Find where the given text appears and provide that cell's center as [x, y] coordinate. 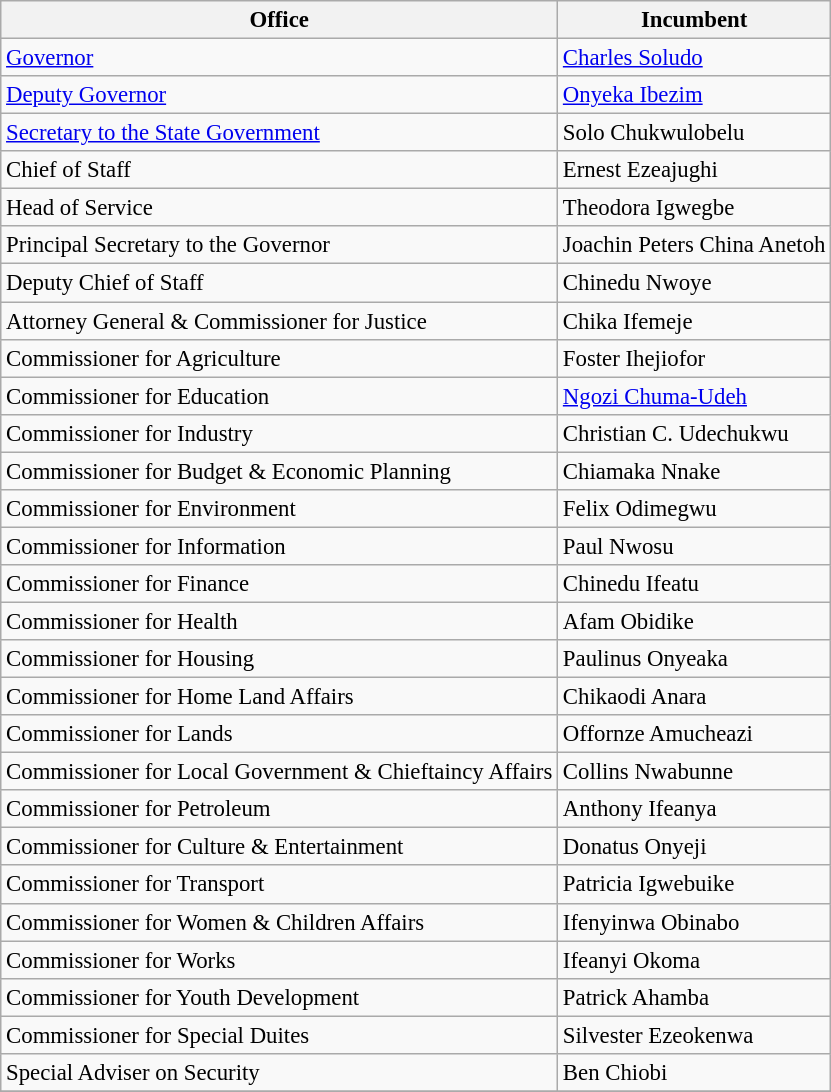
Collins Nwabunne [694, 772]
Commissioner for Transport [280, 885]
Head of Service [280, 208]
Joachin Peters China Anetoh [694, 245]
Commissioner for Petroleum [280, 809]
Commissioner for Health [280, 621]
Ernest Ezeajughi [694, 170]
Chika Ifemeje [694, 321]
Commissioner for Women & Children Affairs [280, 922]
Deputy Chief of Staff [280, 283]
Commissioner for Budget & Economic Planning [280, 471]
Onyeka Ibezim [694, 95]
Commissioner for Housing [280, 659]
Ifeanyi Okoma [694, 960]
Incumbent [694, 20]
Ngozi Chuma-Udeh [694, 396]
Commissioner for Works [280, 960]
Special Adviser on Security [280, 1073]
Commissioner for Agriculture [280, 358]
Chief of Staff [280, 170]
Chinedu Nwoye [694, 283]
Chikaodi Anara [694, 697]
Foster Ihejiofor [694, 358]
Patrick Ahamba [694, 997]
Ifenyinwa Obinabo [694, 922]
Theodora Igwegbe [694, 208]
Commissioner for Industry [280, 433]
Solo Chukwulobelu [694, 133]
Donatus Onyeji [694, 847]
Anthony Ifeanya [694, 809]
Commissioner for Home Land Affairs [280, 697]
Charles Soludo [694, 58]
Commissioner for Culture & Entertainment [280, 847]
Commissioner for Environment [280, 509]
Deputy Governor [280, 95]
Afam Obidike [694, 621]
Ben Chiobi [694, 1073]
Felix Odimegwu [694, 509]
Patricia Igwebuike [694, 885]
Commissioner for Lands [280, 734]
Paul Nwosu [694, 546]
Office [280, 20]
Commissioner for Special Duites [280, 1035]
Attorney General & Commissioner for Justice [280, 321]
Chiamaka Nnake [694, 471]
Secretary to the State Government [280, 133]
Commissioner for Information [280, 546]
Christian C. Udechukwu [694, 433]
Governor [280, 58]
Principal Secretary to the Governor [280, 245]
Offornze Amucheazi [694, 734]
Commissioner for Local Government & Chieftaincy Affairs [280, 772]
Commissioner for Education [280, 396]
Chinedu Ifeatu [694, 584]
Paulinus Onyeaka [694, 659]
Silvester Ezeokenwa [694, 1035]
Commissioner for Finance [280, 584]
Commissioner for Youth Development [280, 997]
